For the text-containing cell, return its midpoint in (x, y) coordinate format. 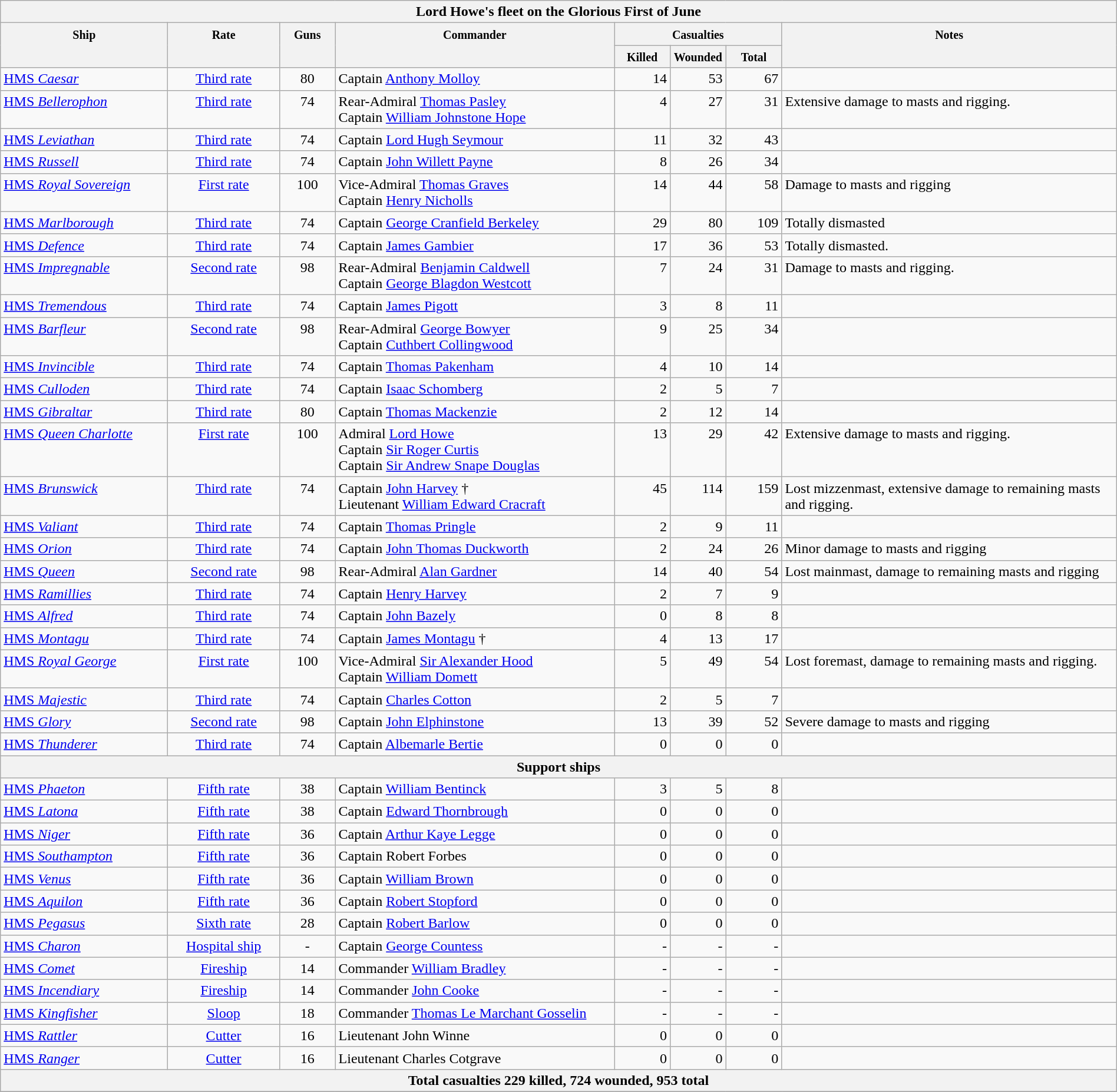
Lieutenant John Winne (475, 1035)
114 (698, 496)
Captain Isaac Schomberg (475, 389)
HMS Queen Charlotte (84, 450)
Lost mainmast, damage to remaining masts and rigging (949, 571)
HMS Alfred (84, 616)
Severe damage to masts and rigging (949, 722)
Sloop (224, 1013)
HMS Venus (84, 879)
Captain John Thomas Duckworth (475, 549)
HMS Kingfisher (84, 1013)
Commander John Cooke (475, 991)
Total (754, 57)
Rear-Admiral George BowyerCaptain Cuthbert Collingwood (475, 336)
HMS Incendiary (84, 991)
HMS Invincible (84, 367)
HMS Caesar (84, 79)
Commander William Bradley (475, 968)
HMS Tremendous (84, 306)
Captain Robert Forbes (475, 856)
Killed (642, 57)
Rear-Admiral Alan Gardner (475, 571)
28 (308, 924)
HMS Brunswick (84, 496)
Captain James Pigott (475, 306)
HMS Latona (84, 812)
HMS Gibraltar (84, 412)
Minor damage to masts and rigging (949, 549)
Support ships (558, 766)
HMS Pegasus (84, 924)
Commander Thomas Le Marchant Gosselin (475, 1013)
Captain Arthur Kaye Legge (475, 834)
10 (698, 367)
Captain Albemarle Bertie (475, 744)
HMS Rattler (84, 1035)
Notes (949, 45)
44 (698, 192)
Lost foremast, damage to remaining masts and rigging. (949, 669)
HMS Queen (84, 571)
HMS Defence (84, 245)
39 (698, 722)
Damage to masts and rigging. (949, 276)
HMS Barfleur (84, 336)
18 (308, 1013)
Lost mizzenmast, extensive damage to remaining masts and rigging. (949, 496)
HMS Charon (84, 946)
Hospital ship (224, 946)
Captain John Willett Payne (475, 162)
Captain James Montagu † (475, 638)
Rear-Admiral Benjamin CaldwellCaptain George Blagdon Westcott (475, 276)
Captain Thomas Mackenzie (475, 412)
Captain Edward Thornbrough (475, 812)
45 (642, 496)
Totally dismasted (949, 223)
Captain John Elphinstone (475, 722)
Damage to masts and rigging (949, 192)
25 (698, 336)
27 (698, 110)
HMS Aquilon (84, 901)
Captain Lord Hugh Seymour (475, 140)
HMS Glory (84, 722)
Captain Henry Harvey (475, 594)
Captain William Bentinck (475, 789)
Vice-Admiral Sir Alexander HoodCaptain William Domett (475, 669)
52 (754, 722)
32 (698, 140)
HMS Russell (84, 162)
HMS Montagu (84, 638)
HMS Ranger (84, 1058)
Captain George Cranfield Berkeley (475, 223)
Sixth rate (224, 924)
Captain Thomas Pringle (475, 527)
Totally dismasted. (949, 245)
HMS Majestic (84, 699)
40 (698, 571)
42 (754, 450)
HMS Impregnable (84, 276)
12 (698, 412)
HMS Ramillies (84, 594)
HMS Valiant (84, 527)
Casualties (698, 34)
Captain Thomas Pakenham (475, 367)
HMS Phaeton (84, 789)
HMS Bellerophon (84, 110)
Lord Howe's fleet on the Glorious First of June (558, 12)
67 (754, 79)
Commander (475, 45)
HMS Marlborough (84, 223)
159 (754, 496)
Captain Robert Barlow (475, 924)
HMS Leviathan (84, 140)
HMS Orion (84, 549)
49 (698, 669)
Guns (308, 45)
Vice-Admiral Thomas GravesCaptain Henry Nicholls (475, 192)
Rate (224, 45)
Captain John Bazely (475, 616)
58 (754, 192)
HMS Thunderer (84, 744)
Captain Robert Stopford (475, 901)
Captain William Brown (475, 879)
Admiral Lord HoweCaptain Sir Roger CurtisCaptain Sir Andrew Snape Douglas (475, 450)
HMS Southampton (84, 856)
Total casualties 229 killed, 724 wounded, 953 total (558, 1080)
HMS Royal Sovereign (84, 192)
Lieutenant Charles Cotgrave (475, 1058)
HMS Culloden (84, 389)
HMS Comet (84, 968)
Rear-Admiral Thomas PasleyCaptain William Johnstone Hope (475, 110)
HMS Niger (84, 834)
Captain George Countess (475, 946)
Captain Anthony Molloy (475, 79)
Wounded (698, 57)
Captain John Harvey †Lieutenant William Edward Cracraft (475, 496)
Captain Charles Cotton (475, 699)
Ship (84, 45)
43 (754, 140)
Captain James Gambier (475, 245)
109 (754, 223)
HMS Royal George (84, 669)
